Locate the cell with the specified text and output its (x, y) center coordinate. 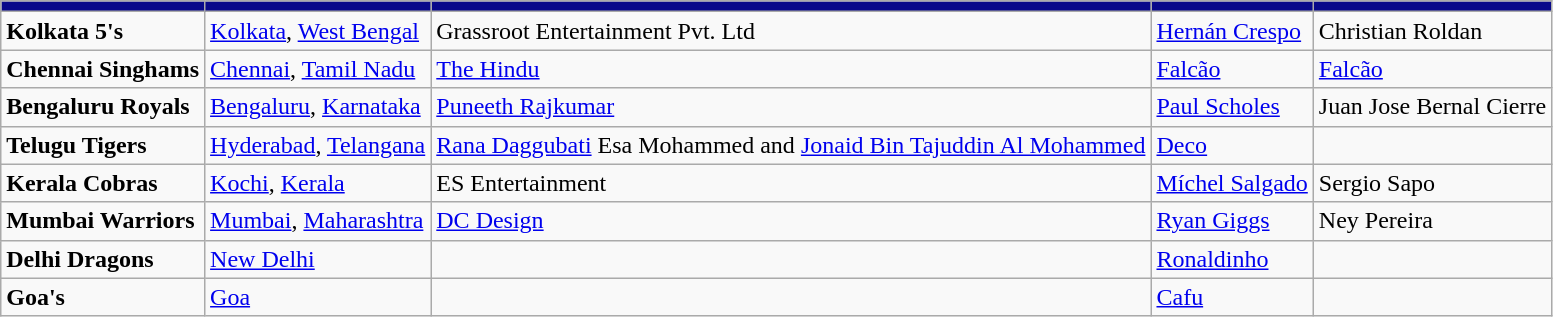
Bengaluru Royals (103, 107)
Kolkata, West Bengal (318, 31)
Mumbai, Maharashtra (318, 221)
Ryan Giggs (1232, 221)
Kerala Cobras (103, 183)
Chennai Singhams (103, 69)
Ronaldinho (1232, 259)
Juan Jose Bernal Cierre (1432, 107)
Hernán Crespo (1232, 31)
DC Design (791, 221)
Sergio Sapo (1432, 183)
The Hindu (791, 69)
Delhi Dragons (103, 259)
ES Entertainment (791, 183)
Bengaluru, Karnataka (318, 107)
Hyderabad, Telangana (318, 145)
Cafu (1232, 297)
Telugu Tigers (103, 145)
Ney Pereira (1432, 221)
Kochi, Kerala (318, 183)
Goa (318, 297)
Rana Daggubati Esa Mohammed and Jonaid Bin Tajuddin Al Mohammed (791, 145)
Paul Scholes (1232, 107)
Chennai, Tamil Nadu (318, 69)
Grassroot Entertainment Pvt. Ltd (791, 31)
Míchel Salgado (1232, 183)
Kolkata 5's (103, 31)
Deco (1232, 145)
Puneeth Rajkumar (791, 107)
Christian Roldan (1432, 31)
Goa's (103, 297)
New Delhi (318, 259)
Mumbai Warriors (103, 221)
